Output the (X, Y) coordinate of the center of the cell containing the given text.  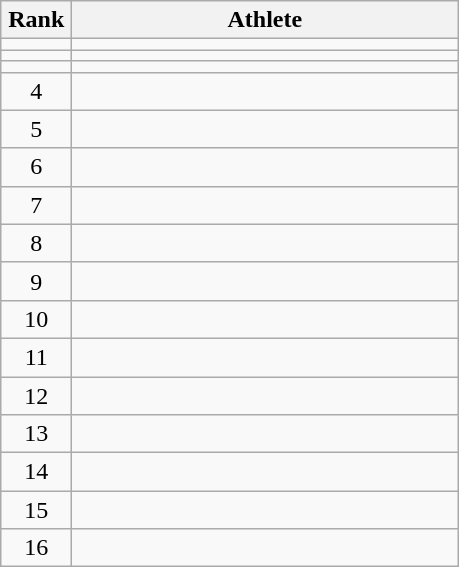
9 (36, 281)
6 (36, 167)
15 (36, 510)
13 (36, 434)
16 (36, 548)
4 (36, 91)
Rank (36, 20)
11 (36, 357)
10 (36, 319)
7 (36, 205)
12 (36, 395)
Athlete (265, 20)
8 (36, 243)
5 (36, 129)
14 (36, 472)
